Identify which cell holds the provided text, then report its (X, Y) central coordinate. 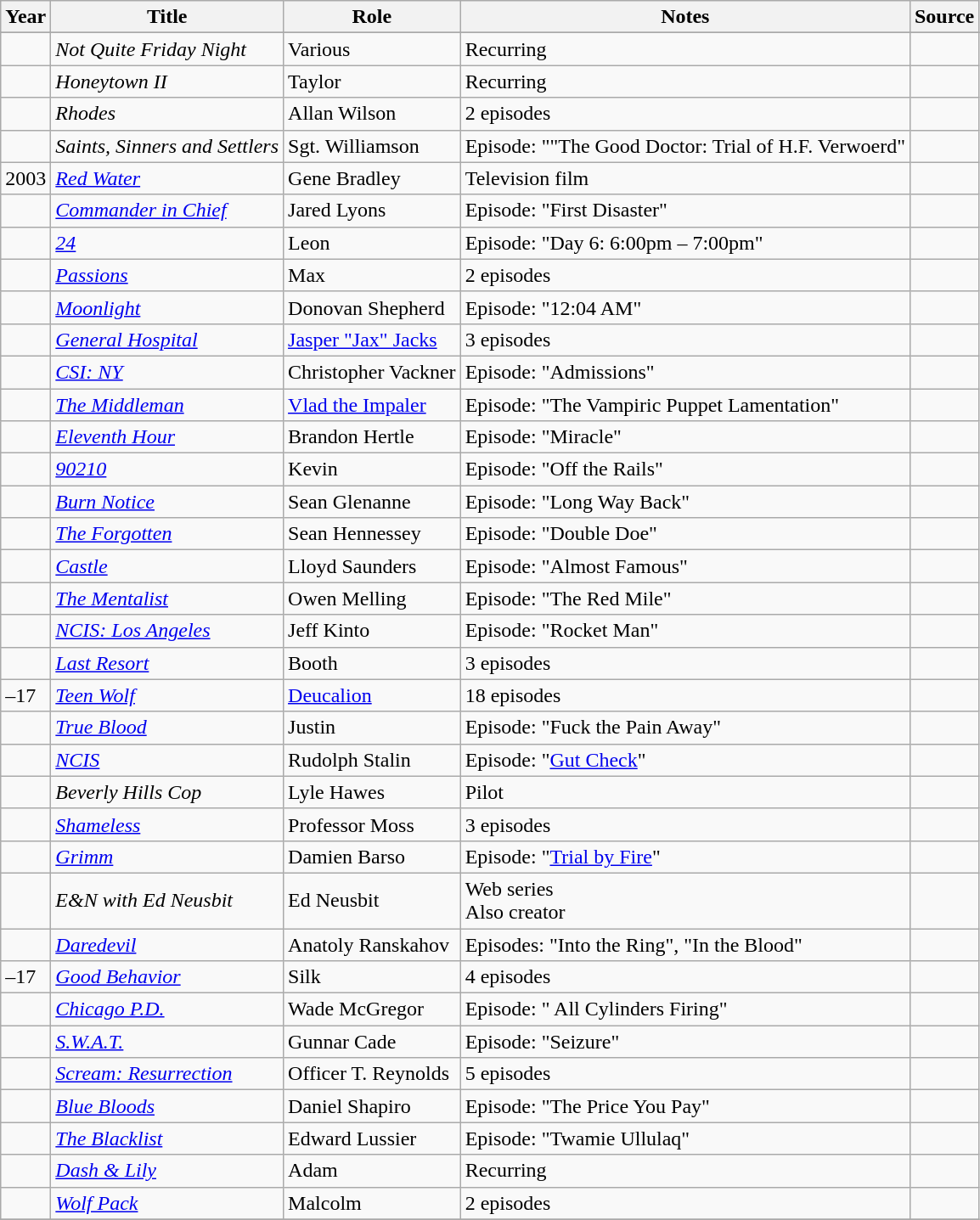
Red Water (167, 178)
Television film (684, 178)
Deucalion (372, 695)
Passions (167, 275)
Damien Barso (372, 857)
Rudolph Stalin (372, 760)
Episode: "Gut Check" (684, 760)
Professor Moss (372, 824)
The Blacklist (167, 1138)
Lyle Hawes (372, 792)
True Blood (167, 728)
Episode: "Seizure" (684, 1042)
Booth (372, 663)
Episode: "12:04 AM" (684, 307)
S.W.A.T. (167, 1042)
Wolf Pack (167, 1203)
Christopher Vackner (372, 372)
Sean Glenanne (372, 502)
Episode: ""The Good Doctor: Trial of H.F. Verwoerd" (684, 146)
Episode: "First Disaster" (684, 211)
Episode: "Miracle" (684, 437)
Daniel Shapiro (372, 1106)
Eleventh Hour (167, 437)
24 (167, 243)
Title (167, 17)
Wade McGregor (372, 1009)
Sgt. Williamson (372, 146)
Episode: "The Vampiric Puppet Lamentation" (684, 405)
Lloyd Saunders (372, 566)
CSI: NY (167, 372)
Justin (372, 728)
Donovan Shepherd (372, 307)
General Hospital (167, 340)
Episode: "Long Way Back" (684, 502)
Adam (372, 1171)
Episode: "Admissions" (684, 372)
4 episodes (684, 977)
Officer T. Reynolds (372, 1074)
Episode: "Off the Rails" (684, 469)
Not Quite Friday Night (167, 49)
Beverly Hills Cop (167, 792)
Moonlight (167, 307)
Burn Notice (167, 502)
Notes (684, 17)
Episode: "Fuck the Pain Away" (684, 728)
Web seriesAlso creator (684, 900)
Shameless (167, 824)
Chicago P.D. (167, 1009)
Rhodes (167, 114)
Ed Neusbit (372, 900)
Jasper "Jax" Jacks (372, 340)
Scream: Resurrection (167, 1074)
Edward Lussier (372, 1138)
E&N with Ed Neusbit (167, 900)
The Middleman (167, 405)
Good Behavior (167, 977)
Allan Wilson (372, 114)
Brandon Hertle (372, 437)
Vlad the Impaler (372, 405)
2003 (25, 178)
Teen Wolf (167, 695)
Daredevil (167, 945)
Episode: "The Price You Pay" (684, 1106)
Episode: "Trial by Fire" (684, 857)
Max (372, 275)
Jared Lyons (372, 211)
Blue Bloods (167, 1106)
The Forgotten (167, 534)
The Mentalist (167, 599)
Saints, Sinners and Settlers (167, 146)
Jeff Kinto (372, 631)
Episode: "Twamie Ullulaq" (684, 1138)
Anatoly Ranskahov (372, 945)
Year (25, 17)
Honeytown II (167, 82)
Castle (167, 566)
Malcolm (372, 1203)
Dash & Lily (167, 1171)
Taylor (372, 82)
Episode: "Rocket Man" (684, 631)
NCIS (167, 760)
Leon (372, 243)
Gunnar Cade (372, 1042)
90210 (167, 469)
Silk (372, 977)
NCIS: Los Angeles (167, 631)
5 episodes (684, 1074)
Sean Hennessey (372, 534)
Episode: "The Red Mile" (684, 599)
Episode: " All Cylinders Firing" (684, 1009)
Episode: "Day 6: 6:00pm – 7:00pm" (684, 243)
Gene Bradley (372, 178)
Last Resort (167, 663)
Kevin (372, 469)
Episode: "Almost Famous" (684, 566)
Owen Melling (372, 599)
Grimm (167, 857)
Pilot (684, 792)
Source (944, 17)
Episode: "Double Doe" (684, 534)
Episodes: "Into the Ring", "In the Blood" (684, 945)
Role (372, 17)
Various (372, 49)
18 episodes (684, 695)
Commander in Chief (167, 211)
